Output the [X, Y] coordinate of the center of the cell containing the given text.  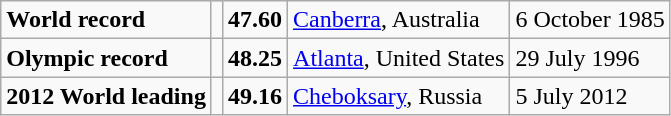
Cheboksary, Russia [399, 96]
Canberra, Australia [399, 20]
49.16 [254, 96]
48.25 [254, 58]
Olympic record [106, 58]
47.60 [254, 20]
World record [106, 20]
Atlanta, United States [399, 58]
5 July 2012 [590, 96]
29 July 1996 [590, 58]
2012 World leading [106, 96]
6 October 1985 [590, 20]
